Extract the (x, y) coordinate from the center of the cell holding the provided text.  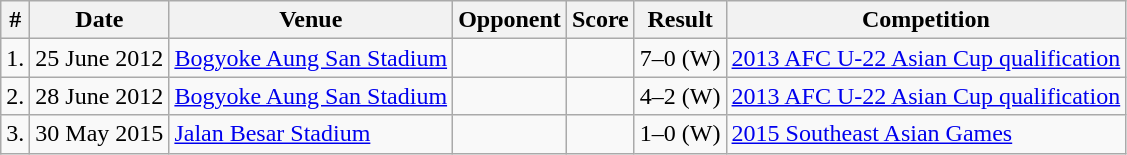
Score (600, 20)
Venue (311, 20)
7–0 (W) (680, 58)
25 June 2012 (100, 58)
Date (100, 20)
28 June 2012 (100, 96)
Jalan Besar Stadium (311, 134)
Result (680, 20)
Competition (926, 20)
1. (16, 58)
2. (16, 96)
3. (16, 134)
4–2 (W) (680, 96)
# (16, 20)
2015 Southeast Asian Games (926, 134)
1–0 (W) (680, 134)
30 May 2015 (100, 134)
Opponent (510, 20)
